Locate the cell with the specified text and output its [X, Y] center coordinate. 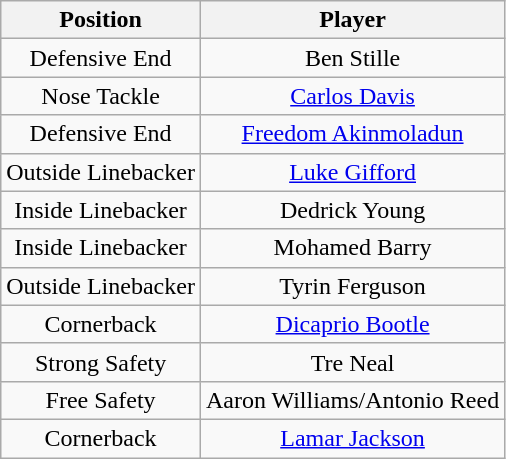
Ben Stille [352, 58]
Mohamed Barry [352, 248]
Nose Tackle [101, 96]
Dedrick Young [352, 210]
Free Safety [101, 400]
Position [101, 20]
Dicaprio Bootle [352, 324]
Lamar Jackson [352, 438]
Strong Safety [101, 362]
Player [352, 20]
Aaron Williams/Antonio Reed [352, 400]
Carlos Davis [352, 96]
Luke Gifford [352, 172]
Freedom Akinmoladun [352, 134]
Tyrin Ferguson [352, 286]
Tre Neal [352, 362]
